Provide the (x, y) coordinate of the cell's center where the given text is located.  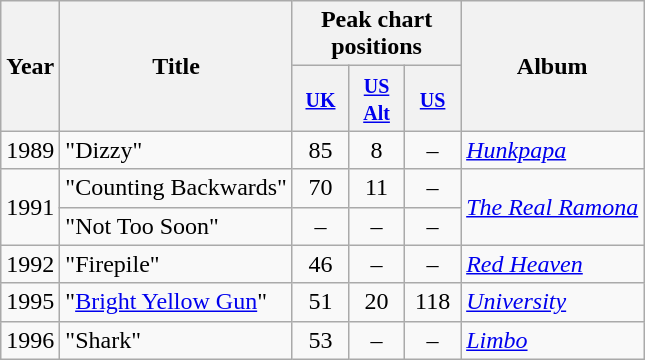
Red Heaven (552, 264)
53 (320, 340)
University (552, 302)
Hunkpapa (552, 150)
Album (552, 66)
1991 (30, 207)
US Alt (377, 98)
85 (320, 150)
11 (377, 188)
"Not Too Soon" (176, 226)
Limbo (552, 340)
46 (320, 264)
20 (377, 302)
The Real Ramona (552, 207)
118 (433, 302)
Year (30, 66)
"Shark" (176, 340)
Title (176, 66)
UK (320, 98)
1996 (30, 340)
1992 (30, 264)
70 (320, 188)
US (433, 98)
1989 (30, 150)
Peak chart positions (376, 34)
8 (377, 150)
51 (320, 302)
"Bright Yellow Gun" (176, 302)
"Firepile" (176, 264)
1995 (30, 302)
"Dizzy" (176, 150)
"Counting Backwards" (176, 188)
